From the cell containing the given text, extract its center point as [X, Y] coordinate. 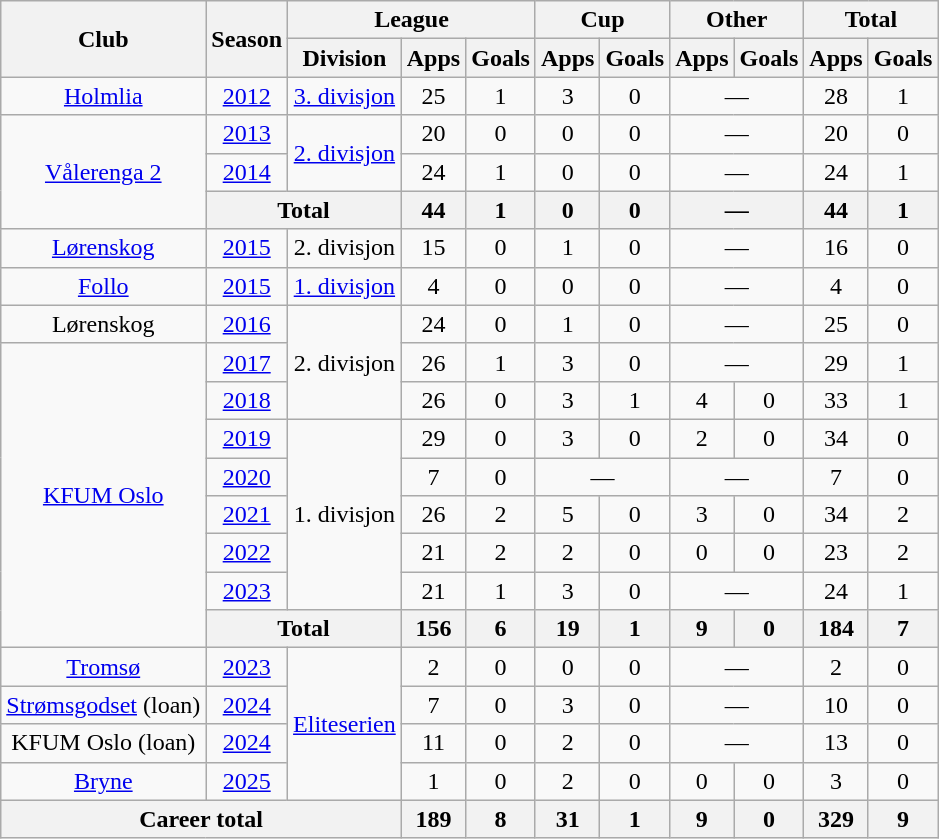
3. divisjon [345, 96]
10 [836, 705]
Career total [201, 819]
6 [501, 629]
28 [836, 96]
2025 [247, 781]
2021 [247, 515]
Division [345, 58]
KFUM Oslo [104, 495]
KFUM Oslo (loan) [104, 743]
Holmlia [104, 96]
184 [836, 629]
329 [836, 819]
Season [247, 39]
8 [501, 819]
23 [836, 553]
2016 [247, 324]
Strømsgodset (loan) [104, 705]
33 [836, 400]
2017 [247, 362]
13 [836, 743]
2019 [247, 438]
Other [737, 20]
Eliteserien [345, 724]
2014 [247, 172]
League [412, 20]
Cup [602, 20]
2012 [247, 96]
2013 [247, 134]
16 [836, 248]
Follo [104, 286]
19 [567, 629]
Club [104, 39]
31 [567, 819]
2020 [247, 477]
2018 [247, 400]
189 [433, 819]
2022 [247, 553]
156 [433, 629]
Bryne [104, 781]
11 [433, 743]
Tromsø [104, 667]
5 [567, 515]
15 [433, 248]
Vålerenga 2 [104, 172]
